For the text-containing cell, return its midpoint in (x, y) coordinate format. 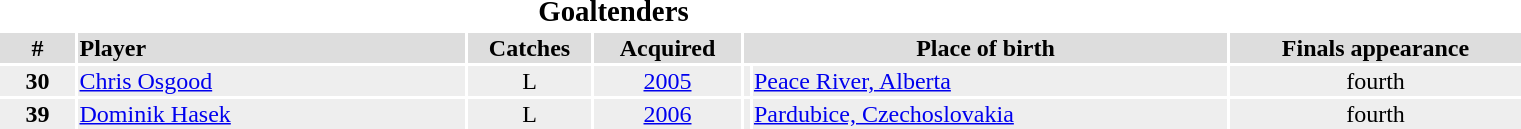
Acquired (668, 48)
39 (38, 114)
Place of birth (986, 48)
Pardubice, Czechoslovakia (990, 114)
Finals appearance (1376, 48)
2005 (668, 81)
30 (38, 81)
Catches (530, 48)
Peace River, Alberta (990, 81)
Chris Osgood (272, 81)
Player (272, 48)
Dominik Hasek (272, 114)
# (38, 48)
2006 (668, 114)
